Return the [x, y] coordinate for the center point of the cell that contains the specified text.  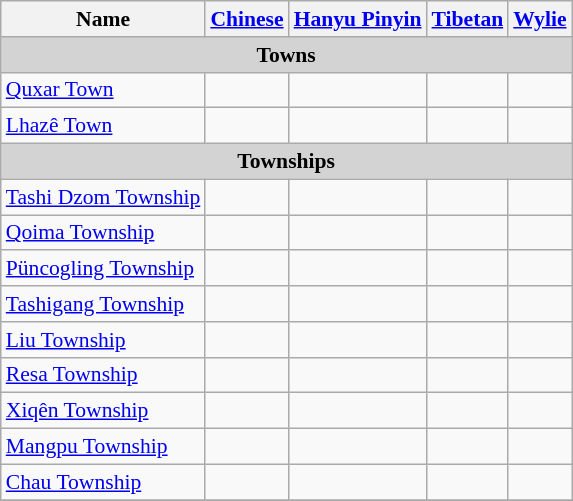
Towns [286, 55]
Townships [286, 162]
Quxar Town [104, 90]
Püncogling Township [104, 269]
Chinese [246, 19]
Chau Township [104, 482]
Tashigang Township [104, 304]
Tibetan [468, 19]
Qoima Township [104, 233]
Hanyu Pinyin [358, 19]
Tashi Dzom Township [104, 197]
Xiqên Township [104, 411]
Mangpu Township [104, 447]
Name [104, 19]
Wylie [540, 19]
Resa Township [104, 375]
Liu Township [104, 340]
Lhazê Town [104, 126]
